Determine the [X, Y] coordinate at the center of the cell enclosing the given text.  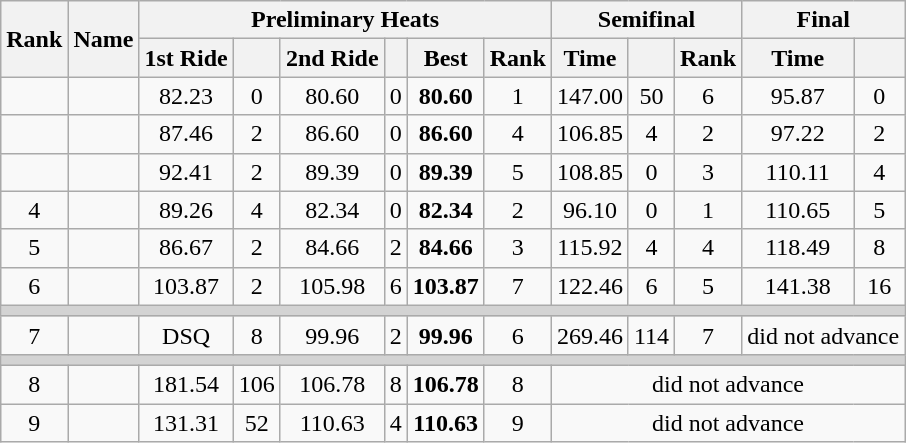
181.54 [186, 384]
131.31 [186, 423]
2nd Ride [332, 58]
141.38 [798, 286]
97.22 [798, 134]
108.85 [590, 172]
147.00 [590, 96]
96.10 [590, 210]
16 [880, 286]
105.98 [332, 286]
Final [824, 20]
50 [651, 96]
DSQ [186, 335]
89.26 [186, 210]
110.65 [798, 210]
122.46 [590, 286]
Semifinal [646, 20]
114 [651, 335]
86.67 [186, 248]
118.49 [798, 248]
106 [256, 384]
52 [256, 423]
Name [104, 39]
269.46 [590, 335]
110.11 [798, 172]
115.92 [590, 248]
95.87 [798, 96]
1st Ride [186, 58]
Preliminary Heats [345, 20]
Best [446, 58]
92.41 [186, 172]
106.85 [590, 134]
87.46 [186, 134]
82.23 [186, 96]
